Detect which cell encompasses the target text, then output its (x, y) center coordinate. 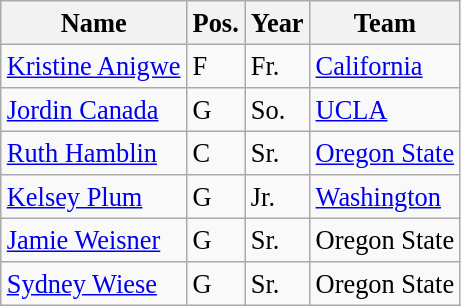
Team (386, 22)
Kristine Anigwe (94, 66)
UCLA (386, 109)
Name (94, 22)
Jamie Weisner (94, 240)
Sydney Wiese (94, 284)
Ruth Hamblin (94, 153)
C (216, 153)
Jordin Canada (94, 109)
Washington (386, 197)
Jr. (278, 197)
So. (278, 109)
Year (278, 22)
Kelsey Plum (94, 197)
California (386, 66)
Fr. (278, 66)
Pos. (216, 22)
F (216, 66)
